Scan for the cell matching the given text and deliver its [x, y] coordinate at center. 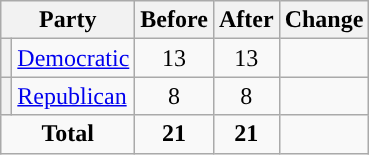
Before [174, 20]
Party [68, 20]
Republican [74, 96]
After [246, 20]
Democratic [74, 58]
Change [324, 20]
Total [68, 134]
